Scan for the cell matching the given text and deliver its [X, Y] coordinate at center. 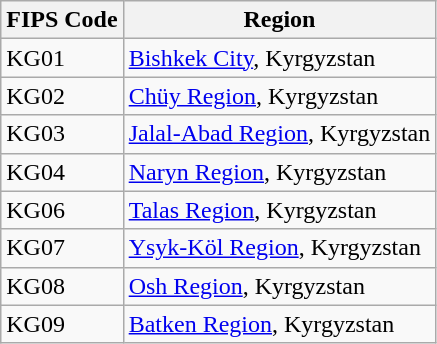
KG03 [62, 134]
Osh Region, Kyrgyzstan [280, 286]
KG09 [62, 324]
Chüy Region, Kyrgyzstan [280, 96]
Ysyk-Köl Region, Kyrgyzstan [280, 248]
KG01 [62, 58]
KG08 [62, 286]
FIPS Code [62, 20]
KG02 [62, 96]
KG06 [62, 210]
Talas Region, Kyrgyzstan [280, 210]
Batken Region, Kyrgyzstan [280, 324]
Naryn Region, Kyrgyzstan [280, 172]
KG07 [62, 248]
Bishkek City, Kyrgyzstan [280, 58]
Jalal-Abad Region, Kyrgyzstan [280, 134]
KG04 [62, 172]
Region [280, 20]
